Return the [x, y] coordinate for the center point of the cell that contains the specified text.  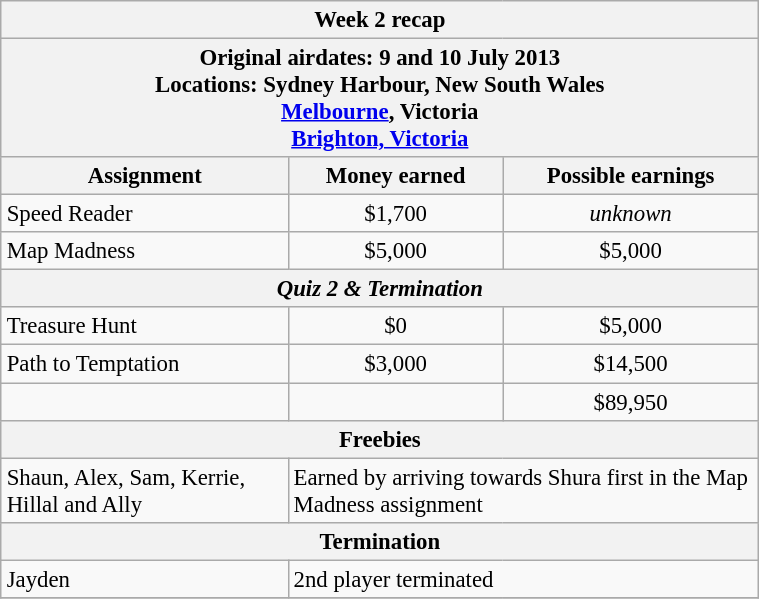
2nd player terminated [523, 579]
Possible earnings [630, 176]
Original airdates: 9 and 10 July 2013Locations: Sydney Harbour, New South WalesMelbourne, VictoriaBrighton, Victoria [380, 98]
$0 [396, 326]
Treasure Hunt [144, 326]
Shaun, Alex, Sam, Kerrie, Hillal and Ally [144, 490]
$1,700 [396, 214]
Earned by arriving towards Shura first in the Map Madness assignment [523, 490]
$3,000 [396, 364]
Speed Reader [144, 214]
Quiz 2 & Termination [380, 289]
Map Madness [144, 251]
$14,500 [630, 364]
Week 2 recap [380, 20]
Assignment [144, 176]
Money earned [396, 176]
Jayden [144, 579]
Freebies [380, 439]
unknown [630, 214]
$89,950 [630, 401]
Path to Temptation [144, 364]
Termination [380, 541]
